Scan for the cell matching the given text and deliver its [X, Y] coordinate at center. 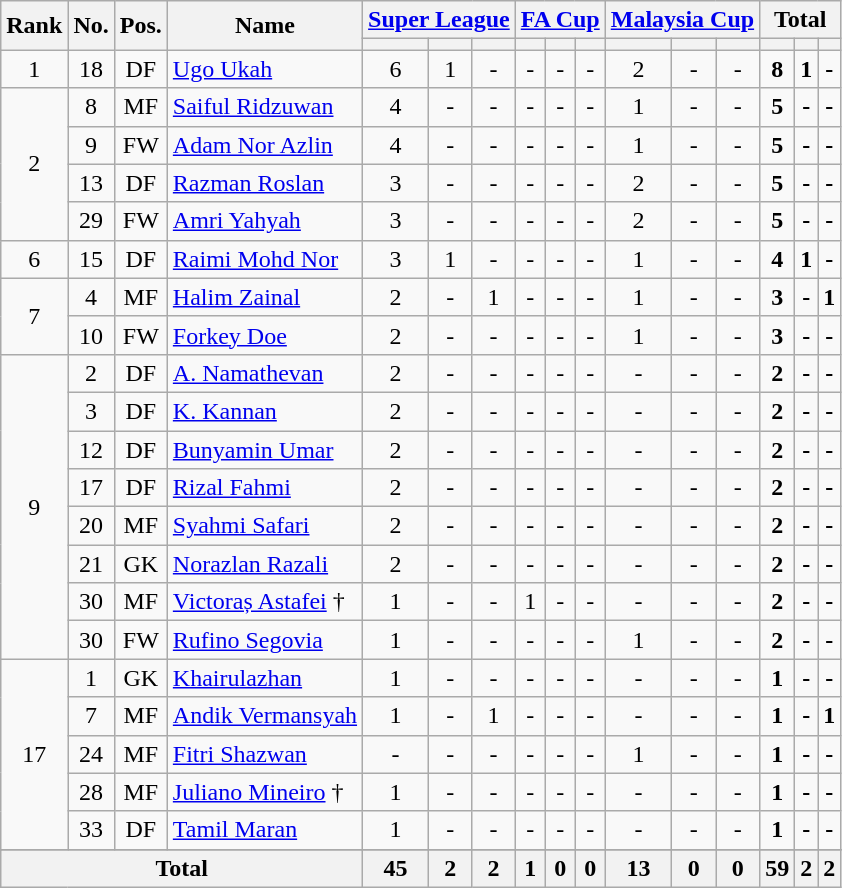
28 [91, 792]
Victoraș Astafei † [264, 602]
FA Cup [560, 20]
Syahmi Safari [264, 526]
Rufino Segovia [264, 640]
Razman Roslan [264, 183]
Tamil Maran [264, 830]
24 [91, 754]
Norazlan Razali [264, 564]
12 [91, 449]
Rank [34, 26]
Malaysia Cup [682, 20]
Khairulazhan [264, 678]
Adam Nor Azlin [264, 145]
Halim Zainal [264, 297]
18 [91, 69]
10 [91, 335]
45 [396, 868]
K. Kannan [264, 411]
Super League [440, 20]
Amri Yahyah [264, 221]
Fitri Shazwan [264, 754]
A. Namathevan [264, 373]
Forkey Doe [264, 335]
Name [264, 26]
20 [91, 526]
Bunyamin Umar [264, 449]
21 [91, 564]
Rizal Fahmi [264, 488]
29 [91, 221]
Saiful Ridzuwan [264, 107]
Pos. [140, 26]
15 [91, 259]
Ugo Ukah [264, 69]
33 [91, 830]
No. [91, 26]
59 [778, 868]
Andik Vermansyah [264, 716]
Juliano Mineiro † [264, 792]
Raimi Mohd Nor [264, 259]
